Extract the (x, y) coordinate from the center of the cell holding the provided text.  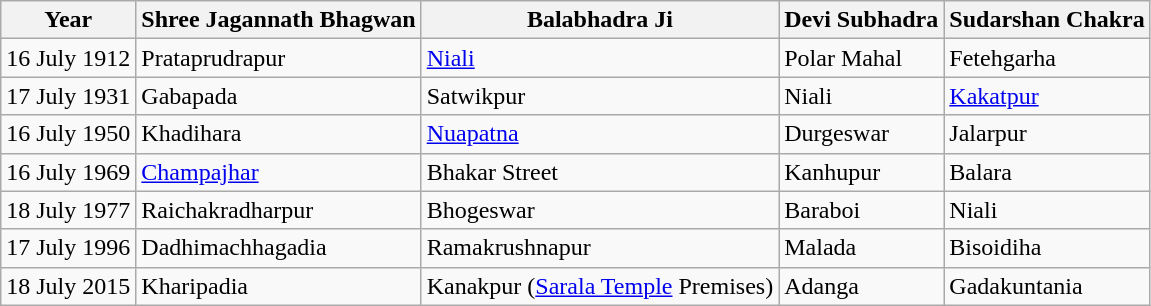
Nuapatna (600, 134)
Durgeswar (862, 134)
Baraboi (862, 210)
Kanhupur (862, 172)
18 July 1977 (68, 210)
Shree Jagannath Bhagwan (278, 20)
Adanga (862, 286)
Raichakradharpur (278, 210)
16 July 1950 (68, 134)
17 July 1931 (68, 96)
Kharipadia (278, 286)
Malada (862, 248)
Kakatpur (1047, 96)
16 July 1969 (68, 172)
Gabapada (278, 96)
Devi Subhadra (862, 20)
Champajhar (278, 172)
16 July 1912 (68, 58)
Balabhadra Ji (600, 20)
Satwikpur (600, 96)
Bisoidiha (1047, 248)
Jalarpur (1047, 134)
Year (68, 20)
Kanakpur (Sarala Temple Premises) (600, 286)
Balara (1047, 172)
17 July 1996 (68, 248)
Khadihara (278, 134)
Fetehgarha (1047, 58)
Gadakuntania (1047, 286)
Ramakrushnapur (600, 248)
Sudarshan Chakra (1047, 20)
Bhakar Street (600, 172)
Dadhimachhagadia (278, 248)
Polar Mahal (862, 58)
Bhogeswar (600, 210)
Prataprudrapur (278, 58)
18 July 2015 (68, 286)
